From the cell containing the given text, extract its center point as [x, y] coordinate. 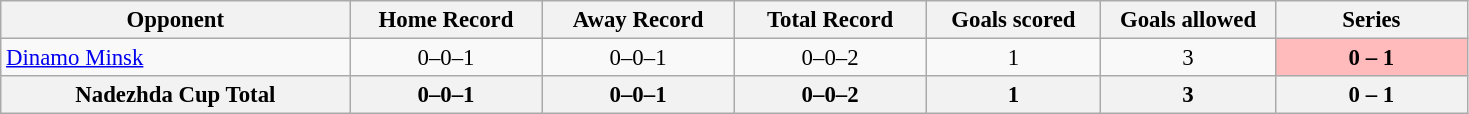
Home Record [446, 20]
Total Record [830, 20]
Opponent [176, 20]
Goals scored [1014, 20]
Goals allowed [1188, 20]
Away Record [638, 20]
Dinamo Minsk [176, 58]
Series [1371, 20]
Nadezhda Cup Total [176, 95]
